For the text-containing cell, return its midpoint in (x, y) coordinate format. 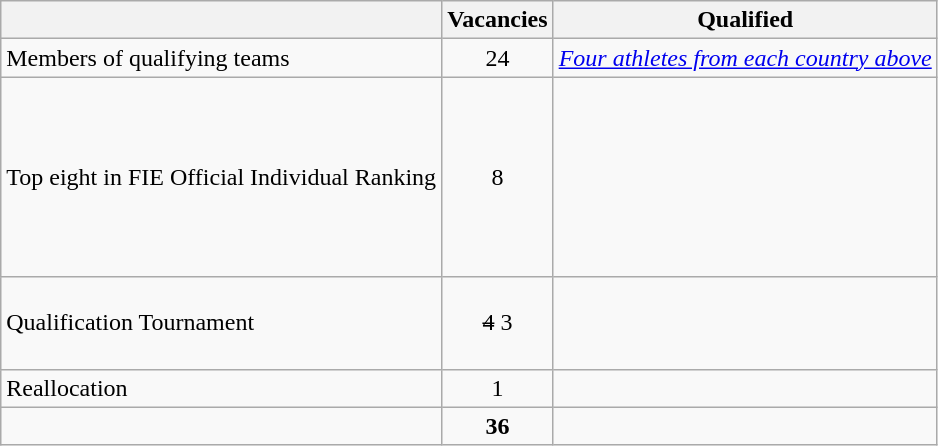
Members of qualifying teams (222, 58)
36 (498, 426)
Reallocation (222, 388)
Qualification Tournament (222, 323)
1 (498, 388)
Top eight in FIE Official Individual Ranking (222, 177)
8 (498, 177)
Vacancies (498, 20)
24 (498, 58)
Qualified (745, 20)
4 3 (498, 323)
Four athletes from each country above (745, 58)
